Determine the [x, y] coordinate at the center of the cell enclosing the given text.  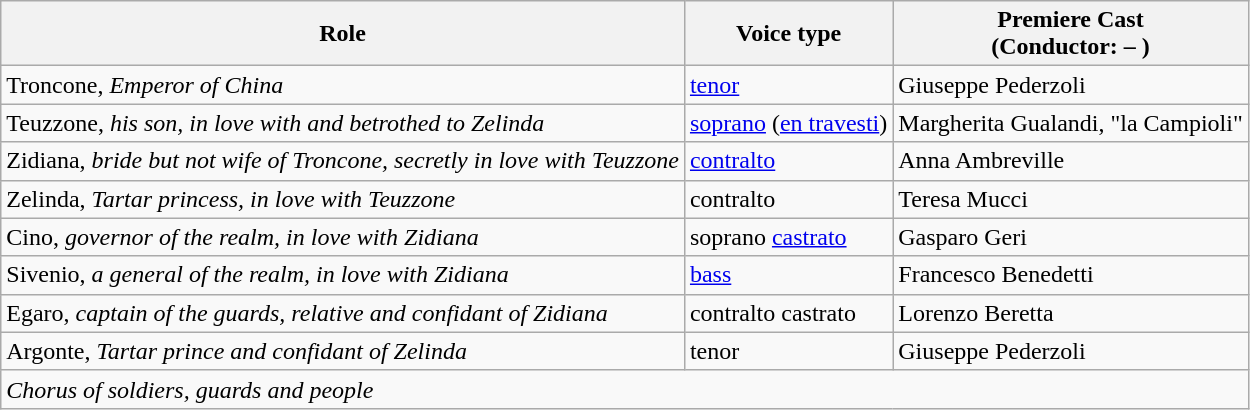
Egaro, captain of the guards, relative and confidant of Zidiana [343, 313]
contralto castrato [788, 313]
Role [343, 34]
Teuzzone, his son, in love with and betrothed to Zelinda [343, 123]
Argonte, Tartar prince and confidant of Zelinda [343, 351]
Zelinda, Tartar princess, in love with Teuzzone [343, 199]
soprano castrato [788, 237]
Margherita Gualandi, "la Campioli" [1070, 123]
Francesco Benedetti [1070, 275]
Cino, governor of the realm, in love with Zidiana [343, 237]
Troncone, Emperor of China [343, 85]
Gasparo Geri [1070, 237]
Zidiana, bride but not wife of Troncone, secretly in love with Teuzzone [343, 161]
Chorus of soldiers, guards and people [624, 389]
Teresa Mucci [1070, 199]
Anna Ambreville [1070, 161]
Sivenio, a general of the realm, in love with Zidiana [343, 275]
Voice type [788, 34]
Lorenzo Beretta [1070, 313]
Premiere Cast(Conductor: – ) [1070, 34]
soprano (en travesti) [788, 123]
bass [788, 275]
